Return [X, Y] of the center of cell containing provided text 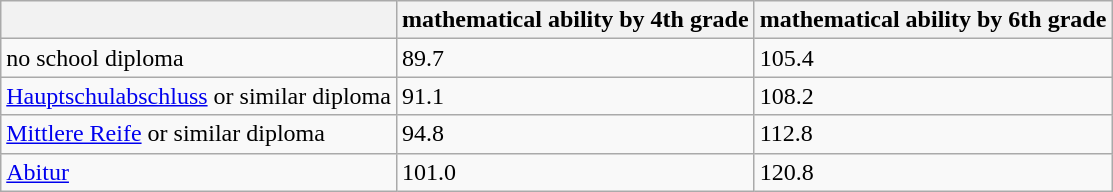
108.2 [933, 96]
105.4 [933, 58]
mathematical ability by 4th grade [575, 20]
no school diploma [199, 58]
89.7 [575, 58]
Hauptschulabschluss or similar diploma [199, 96]
91.1 [575, 96]
101.0 [575, 172]
Mittlere Reife or similar diploma [199, 134]
mathematical ability by 6th grade [933, 20]
120.8 [933, 172]
Abitur [199, 172]
112.8 [933, 134]
94.8 [575, 134]
